Provide the (x, y) coordinate of the cell's center where the given text is located.  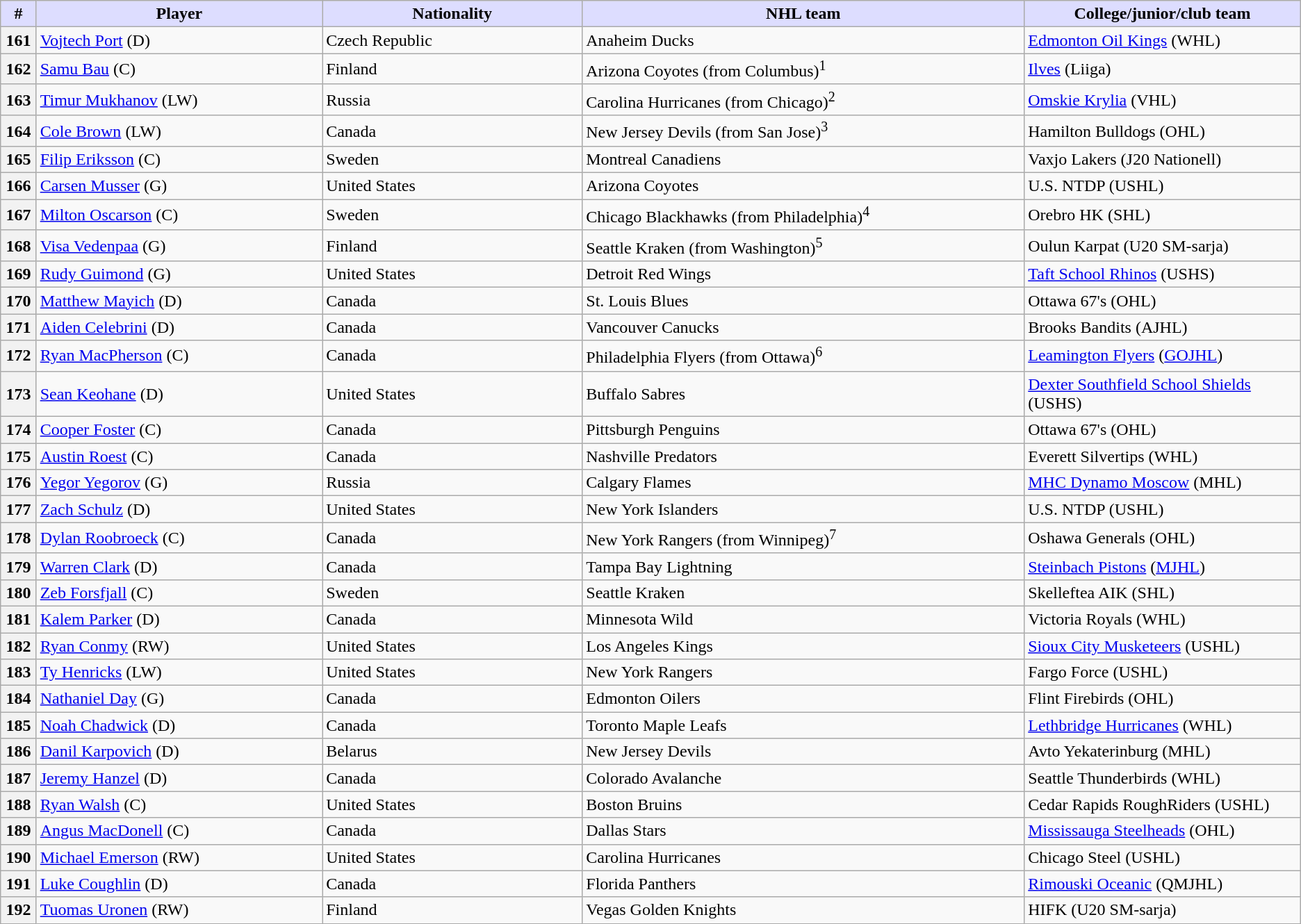
HIFK (U20 SM-sarja) (1163, 910)
181 (18, 620)
Tampa Bay Lightning (803, 566)
Visa Vedenpaa (G) (179, 246)
Everett Silvertips (WHL) (1163, 456)
166 (18, 186)
Ryan MacPherson (C) (179, 356)
Timur Mukhanov (LW) (179, 100)
Dylan Roobroeck (C) (179, 538)
Carsen Musser (G) (179, 186)
170 (18, 301)
176 (18, 483)
Sean Keohane (D) (179, 395)
Cedar Rapids RoughRiders (USHL) (1163, 805)
165 (18, 160)
162 (18, 69)
St. Louis Blues (803, 301)
Los Angeles Kings (803, 646)
Oulun Karpat (U20 SM-sarja) (1163, 246)
168 (18, 246)
Toronto Maple Leafs (803, 725)
Vaxjo Lakers (J20 Nationell) (1163, 160)
180 (18, 593)
MHC Dynamo Moscow (MHL) (1163, 483)
Warren Clark (D) (179, 566)
Florida Panthers (803, 884)
Sioux City Musketeers (USHL) (1163, 646)
College/junior/club team (1163, 14)
173 (18, 395)
Chicago Blackhawks (from Philadelphia)4 (803, 215)
Belarus (452, 752)
182 (18, 646)
Noah Chadwick (D) (179, 725)
190 (18, 857)
Matthew Mayich (D) (179, 301)
Kalem Parker (D) (179, 620)
169 (18, 274)
Montreal Canadiens (803, 160)
164 (18, 131)
185 (18, 725)
Jeremy Hanzel (D) (179, 778)
Yegor Yegorov (G) (179, 483)
172 (18, 356)
Danil Karpovich (D) (179, 752)
Detroit Red Wings (803, 274)
Ilves (Liiga) (1163, 69)
Samu Bau (C) (179, 69)
New York Rangers (803, 673)
Flint Firebirds (OHL) (1163, 699)
Nathaniel Day (G) (179, 699)
Ryan Conmy (RW) (179, 646)
Avto Yekaterinburg (MHL) (1163, 752)
179 (18, 566)
Ryan Walsh (C) (179, 805)
Seattle Kraken (from Washington)5 (803, 246)
Edmonton Oil Kings (WHL) (1163, 40)
167 (18, 215)
Orebro HK (SHL) (1163, 215)
Boston Bruins (803, 805)
Seattle Thunderbirds (WHL) (1163, 778)
New York Rangers (from Winnipeg)7 (803, 538)
Oshawa Generals (OHL) (1163, 538)
Rudy Guimond (G) (179, 274)
161 (18, 40)
Austin Roest (C) (179, 456)
Chicago Steel (USHL) (1163, 857)
Edmonton Oilers (803, 699)
Anaheim Ducks (803, 40)
Cooper Foster (C) (179, 430)
NHL team (803, 14)
Dallas Stars (803, 831)
Carolina Hurricanes (from Chicago)2 (803, 100)
Aiden Celebrini (D) (179, 327)
Luke Coughlin (D) (179, 884)
177 (18, 509)
Zach Schulz (D) (179, 509)
Filip Eriksson (C) (179, 160)
Player (179, 14)
Vegas Golden Knights (803, 910)
Milton Oscarson (C) (179, 215)
Vancouver Canucks (803, 327)
Buffalo Sabres (803, 395)
186 (18, 752)
Philadelphia Flyers (from Ottawa)6 (803, 356)
188 (18, 805)
171 (18, 327)
178 (18, 538)
Dexter Southfield School Shields (USHS) (1163, 395)
Zeb Forsfjall (C) (179, 593)
Ty Henricks (LW) (179, 673)
Arizona Coyotes (803, 186)
Nationality (452, 14)
New York Islanders (803, 509)
183 (18, 673)
Pittsburgh Penguins (803, 430)
Calgary Flames (803, 483)
Rimouski Oceanic (QMJHL) (1163, 884)
New Jersey Devils (from San Jose)3 (803, 131)
Carolina Hurricanes (803, 857)
163 (18, 100)
Taft School Rhinos (USHS) (1163, 274)
Arizona Coyotes (from Columbus)1 (803, 69)
Mississauga Steelheads (OHL) (1163, 831)
Victoria Royals (WHL) (1163, 620)
Colorado Avalanche (803, 778)
Czech Republic (452, 40)
Nashville Predators (803, 456)
189 (18, 831)
Skelleftea AIK (SHL) (1163, 593)
Seattle Kraken (803, 593)
Omskie Krylia (VHL) (1163, 100)
Fargo Force (USHL) (1163, 673)
191 (18, 884)
Angus MacDonell (C) (179, 831)
Minnesota Wild (803, 620)
Tuomas Uronen (RW) (179, 910)
New Jersey Devils (803, 752)
Cole Brown (LW) (179, 131)
Vojtech Port (D) (179, 40)
175 (18, 456)
192 (18, 910)
Leamington Flyers (GOJHL) (1163, 356)
# (18, 14)
184 (18, 699)
187 (18, 778)
Michael Emerson (RW) (179, 857)
Lethbridge Hurricanes (WHL) (1163, 725)
174 (18, 430)
Hamilton Bulldogs (OHL) (1163, 131)
Steinbach Pistons (MJHL) (1163, 566)
Brooks Bandits (AJHL) (1163, 327)
